For the text-containing cell, return its midpoint in (X, Y) coordinate format. 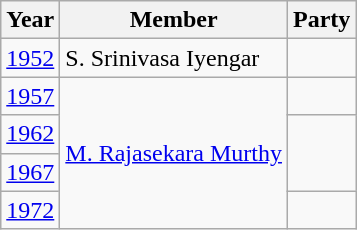
Year (30, 20)
1957 (30, 96)
Party (321, 20)
1952 (30, 58)
S. Srinivasa Iyengar (174, 58)
Member (174, 20)
1967 (30, 172)
1962 (30, 134)
M. Rajasekara Murthy (174, 153)
1972 (30, 210)
